Extract the (x, y) coordinate from the center of the cell holding the provided text.  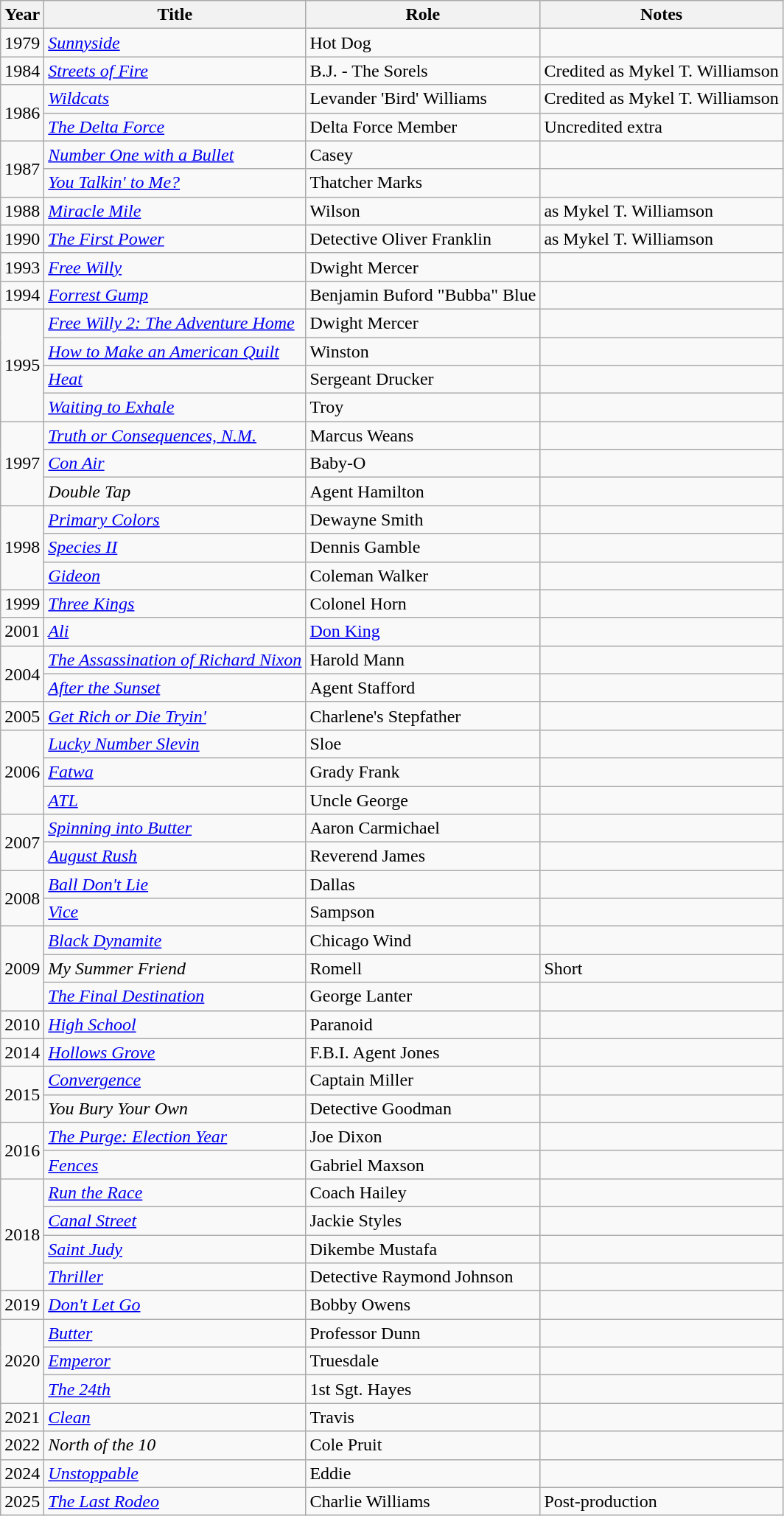
Unstoppable (175, 1473)
Gabriel Maxson (423, 1164)
Marcus Weans (423, 436)
Title (175, 15)
Coleman Walker (423, 576)
1987 (22, 169)
Bobby Owens (423, 1305)
George Lanter (423, 996)
Grady Frank (423, 772)
Short (662, 968)
Charlie Williams (423, 1501)
Canal Street (175, 1220)
2024 (22, 1473)
Professor Dunn (423, 1333)
Gideon (175, 576)
Uncredited extra (662, 127)
The First Power (175, 239)
Colonel Horn (423, 604)
Romell (423, 968)
Uncle George (423, 800)
1st Sgt. Hayes (423, 1389)
Butter (175, 1333)
2005 (22, 716)
Dikembe Mustafa (423, 1249)
2022 (22, 1445)
Double Tap (175, 492)
Don King (423, 632)
Emperor (175, 1361)
Vice (175, 912)
Thriller (175, 1277)
Waiting to Exhale (175, 408)
North of the 10 (175, 1445)
Captain Miller (423, 1080)
Eddie (423, 1473)
F.B.I. Agent Jones (423, 1052)
1997 (22, 464)
Run the Race (175, 1192)
Agent Hamilton (423, 492)
Paranoid (423, 1024)
Chicago Wind (423, 940)
Post-production (662, 1501)
1988 (22, 211)
Coach Hailey (423, 1192)
Number One with a Bullet (175, 155)
1999 (22, 604)
Charlene's Stepfather (423, 716)
Fatwa (175, 772)
You Bury Your Own (175, 1108)
1984 (22, 71)
You Talkin' to Me? (175, 183)
2018 (22, 1234)
Levander 'Bird' Williams (423, 99)
Spinning into Butter (175, 828)
1994 (22, 295)
Notes (662, 15)
The Last Rodeo (175, 1501)
Ali (175, 632)
Benjamin Buford "Bubba" Blue (423, 295)
Baby-O (423, 464)
Role (423, 15)
2004 (22, 674)
The Delta Force (175, 127)
B.J. - The Sorels (423, 71)
1998 (22, 548)
Truth or Consequences, N.M. (175, 436)
Dewayne Smith (423, 520)
Streets of Fire (175, 71)
Heat (175, 380)
Hollows Grove (175, 1052)
2016 (22, 1150)
Hot Dog (423, 43)
Dallas (423, 884)
Winston (423, 352)
2015 (22, 1094)
1995 (22, 365)
High School (175, 1024)
Year (22, 15)
The Assassination of Richard Nixon (175, 660)
Free Willy (175, 267)
Wilson (423, 211)
Detective Goodman (423, 1108)
Sampson (423, 912)
Joe Dixon (423, 1136)
1979 (22, 43)
2006 (22, 772)
2007 (22, 842)
Harold Mann (423, 660)
Thatcher Marks (423, 183)
2010 (22, 1024)
Lucky Number Slevin (175, 744)
Delta Force Member (423, 127)
Don't Let Go (175, 1305)
Jackie Styles (423, 1220)
1986 (22, 113)
Detective Oliver Franklin (423, 239)
Detective Raymond Johnson (423, 1277)
Troy (423, 408)
August Rush (175, 856)
Black Dynamite (175, 940)
My Summer Friend (175, 968)
The 24th (175, 1389)
2008 (22, 898)
How to Make an American Quilt (175, 352)
2001 (22, 632)
Wildcats (175, 99)
Travis (423, 1417)
Clean (175, 1417)
Agent Stafford (423, 688)
The Purge: Election Year (175, 1136)
Fences (175, 1164)
Sunnyside (175, 43)
Truesdale (423, 1361)
The Final Destination (175, 996)
2025 (22, 1501)
Casey (423, 155)
Saint Judy (175, 1249)
1993 (22, 267)
2020 (22, 1361)
Con Air (175, 464)
Ball Don't Lie (175, 884)
Free Willy 2: The Adventure Home (175, 323)
2014 (22, 1052)
Cole Pruit (423, 1445)
Forrest Gump (175, 295)
Sloe (423, 744)
Sergeant Drucker (423, 380)
Reverend James (423, 856)
Get Rich or Die Tryin' (175, 716)
Three Kings (175, 604)
2021 (22, 1417)
Dennis Gamble (423, 548)
Miracle Mile (175, 211)
After the Sunset (175, 688)
ATL (175, 800)
Species II (175, 548)
2019 (22, 1305)
2009 (22, 968)
Convergence (175, 1080)
Primary Colors (175, 520)
Aaron Carmichael (423, 828)
1990 (22, 239)
